Locate the cell with the specified text and output its [x, y] center coordinate. 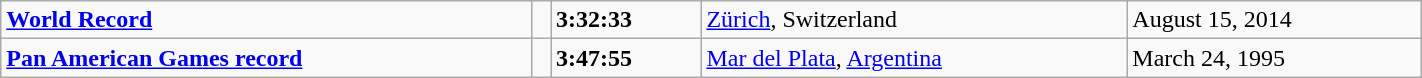
Pan American Games record [266, 58]
March 24, 1995 [1274, 58]
Zürich, Switzerland [914, 20]
Mar del Plata, Argentina [914, 58]
3:32:33 [626, 20]
3:47:55 [626, 58]
August 15, 2014 [1274, 20]
World Record [266, 20]
